For the text-containing cell, return its midpoint in [X, Y] coordinate format. 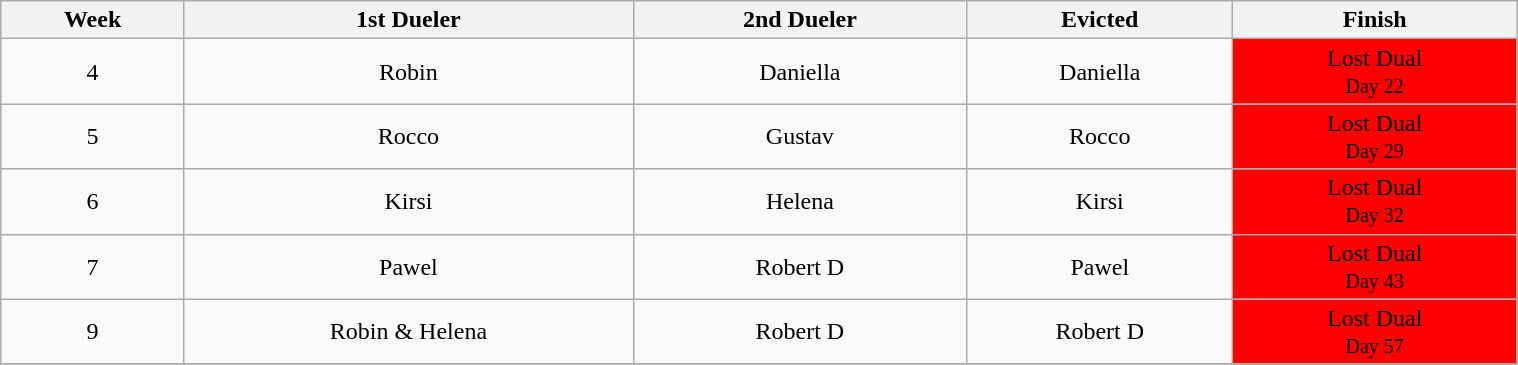
7 [92, 266]
1st Dueler [408, 20]
Robin & Helena [408, 332]
Evicted [1100, 20]
Helena [800, 202]
Gustav [800, 136]
Finish [1375, 20]
Lost DualDay 22 [1375, 72]
Robin [408, 72]
Lost DualDay 29 [1375, 136]
2nd Dueler [800, 20]
4 [92, 72]
9 [92, 332]
Lost DualDay 43 [1375, 266]
Lost DualDay 57 [1375, 332]
6 [92, 202]
5 [92, 136]
Week [92, 20]
Lost DualDay 32 [1375, 202]
